Determine the (x, y) coordinate at the center of the cell enclosing the given text.  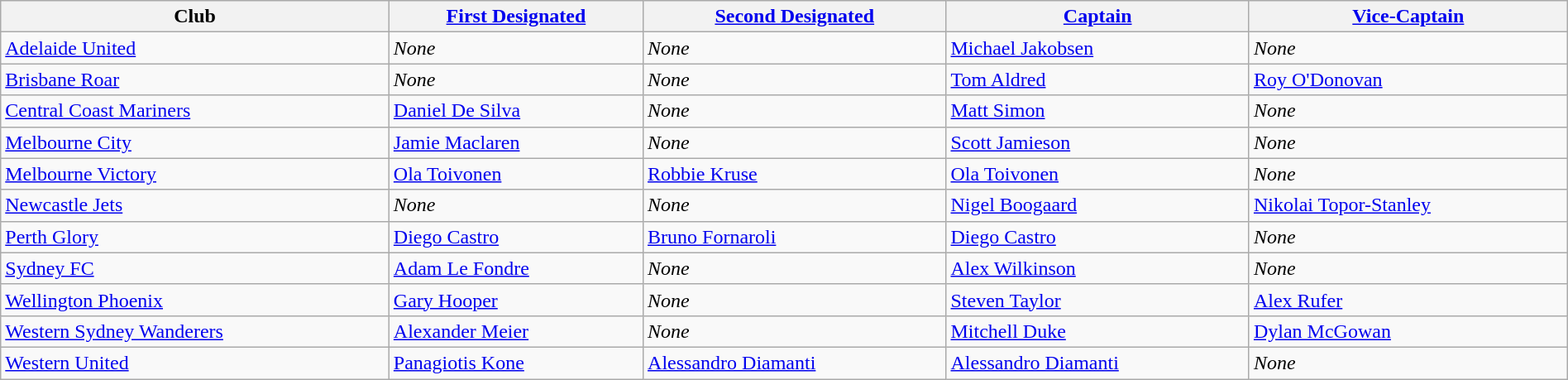
Brisbane Roar (195, 79)
Newcastle Jets (195, 205)
Perth Glory (195, 237)
Alexander Meier (516, 331)
Central Coast Mariners (195, 111)
Tom Aldred (1097, 79)
Wellington Phoenix (195, 300)
Scott Jamieson (1097, 142)
Melbourne City (195, 142)
Daniel De Silva (516, 111)
Matt Simon (1097, 111)
Vice-Captain (1408, 17)
Steven Taylor (1097, 300)
Mitchell Duke (1097, 331)
Alex Rufer (1408, 300)
Roy O'Donovan (1408, 79)
Dylan McGowan (1408, 331)
Captain (1097, 17)
Jamie Maclaren (516, 142)
Adelaide United (195, 48)
Melbourne Victory (195, 174)
Michael Jakobsen (1097, 48)
Western United (195, 363)
Bruno Fornaroli (795, 237)
Nigel Boogaard (1097, 205)
Robbie Kruse (795, 174)
Panagiotis Kone (516, 363)
Second Designated (795, 17)
First Designated (516, 17)
Nikolai Topor-Stanley (1408, 205)
Alex Wilkinson (1097, 268)
Western Sydney Wanderers (195, 331)
Gary Hooper (516, 300)
Sydney FC (195, 268)
Club (195, 17)
Adam Le Fondre (516, 268)
